Determine the [x, y] coordinate at the center of the cell enclosing the given text.  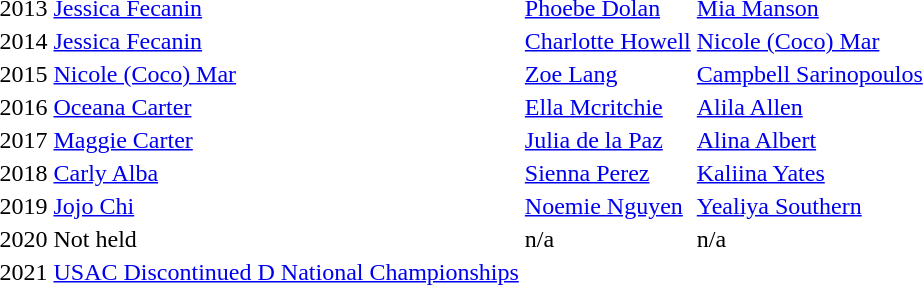
Jojo Chi [286, 206]
Zoe Lang [608, 74]
Sienna Perez [608, 173]
Carly Alba [286, 173]
Julia de la Paz [608, 140]
Charlotte Howell [608, 41]
Jessica Fecanin [286, 41]
Maggie Carter [286, 140]
Nicole (Coco) Mar [286, 74]
Noemie Nguyen [608, 206]
Not held [286, 239]
Ella Mcritchie [608, 107]
Oceana Carter [286, 107]
n/a [608, 239]
